Find where the given text appears and provide that cell's center as (X, Y) coordinate. 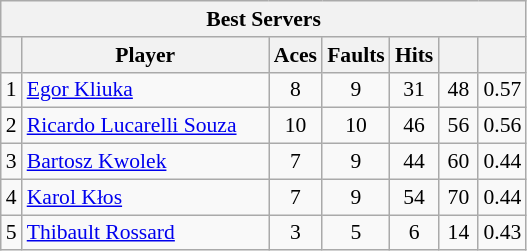
1 (12, 90)
14 (458, 233)
6 (414, 233)
Best Servers (264, 19)
Ricardo Lucarelli Souza (146, 126)
4 (12, 197)
2 (12, 126)
Egor Kliuka (146, 90)
46 (414, 126)
Bartosz Kwolek (146, 162)
0.56 (502, 126)
54 (414, 197)
Thibault Rossard (146, 233)
0.57 (502, 90)
60 (458, 162)
Aces (296, 55)
Hits (414, 55)
70 (458, 197)
48 (458, 90)
8 (296, 90)
Karol Kłos (146, 197)
56 (458, 126)
31 (414, 90)
Player (146, 55)
0.43 (502, 233)
44 (414, 162)
Faults (356, 55)
